Scan for the cell matching the given text and deliver its (X, Y) coordinate at center. 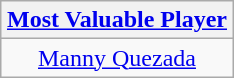
Manny Quezada (116, 58)
Most Valuable Player (116, 20)
